Provide the (X, Y) coordinate of the cell's center where the given text is located.  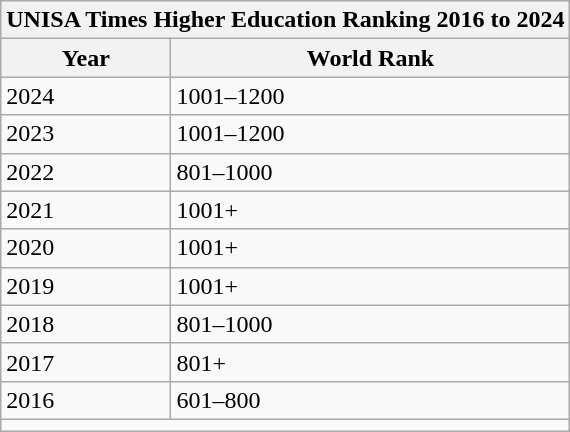
UNISA Times Higher Education Ranking 2016 to 2024 (286, 20)
601–800 (370, 400)
2021 (86, 210)
2022 (86, 172)
2020 (86, 248)
2023 (86, 134)
2019 (86, 286)
801+ (370, 362)
2017 (86, 362)
2024 (86, 96)
World Rank (370, 58)
2018 (86, 324)
2016 (86, 400)
Year (86, 58)
